Return (x, y) of the center of cell containing provided text 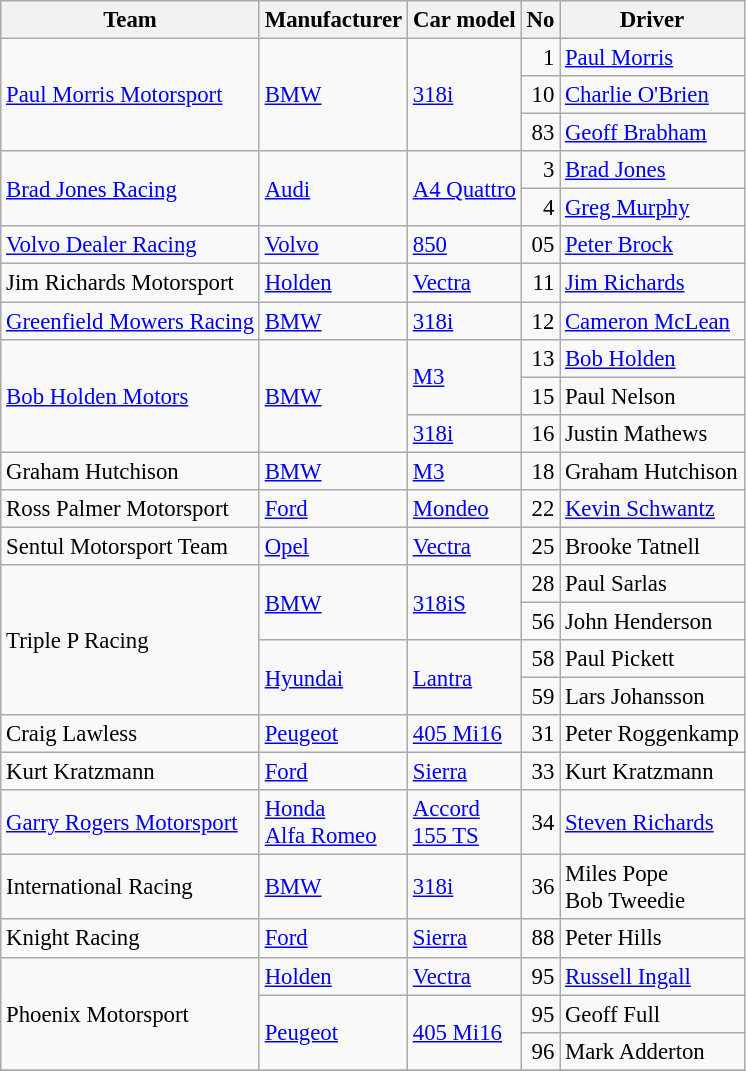
Paul Pickett (652, 659)
Paul Morris (652, 58)
56 (540, 621)
Geoff Brabham (652, 133)
96 (540, 1051)
John Henderson (652, 621)
36 (540, 888)
Greenfield Mowers Racing (130, 321)
HondaAlfa Romeo (333, 822)
Miles Pope Bob Tweedie (652, 888)
Jim Richards (652, 283)
Peter Brock (652, 245)
31 (540, 734)
Car model (464, 20)
A4 Quattro (464, 188)
13 (540, 358)
Justin Mathews (652, 433)
Phoenix Motorsport (130, 1014)
Audi (333, 188)
1 (540, 58)
33 (540, 772)
58 (540, 659)
16 (540, 433)
Mondeo (464, 509)
10 (540, 95)
Brooke Tatnell (652, 546)
Bob Holden Motors (130, 396)
Lantra (464, 678)
Hyundai (333, 678)
Paul Nelson (652, 396)
Mark Adderton (652, 1051)
Steven Richards (652, 822)
Peter Roggenkamp (652, 734)
Lars Johansson (652, 697)
12 (540, 321)
No (540, 20)
318iS (464, 602)
Charlie O'Brien (652, 95)
3 (540, 170)
Craig Lawless (130, 734)
11 (540, 283)
Garry Rogers Motorsport (130, 822)
22 (540, 509)
59 (540, 697)
International Racing (130, 888)
Sentul Motorsport Team (130, 546)
Manufacturer (333, 20)
Volvo Dealer Racing (130, 245)
25 (540, 546)
Accord155 TS (464, 822)
Geoff Full (652, 1014)
88 (540, 939)
4 (540, 208)
Brad Jones Racing (130, 188)
34 (540, 822)
Paul Morris Motorsport (130, 96)
18 (540, 471)
Brad Jones (652, 170)
Driver (652, 20)
28 (540, 584)
Opel (333, 546)
Greg Murphy (652, 208)
Paul Sarlas (652, 584)
Team (130, 20)
Knight Racing (130, 939)
05 (540, 245)
15 (540, 396)
850 (464, 245)
Bob Holden (652, 358)
Peter Hills (652, 939)
83 (540, 133)
Volvo (333, 245)
Kevin Schwantz (652, 509)
Cameron McLean (652, 321)
Russell Ingall (652, 976)
Jim Richards Motorsport (130, 283)
Ross Palmer Motorsport (130, 509)
Triple P Racing (130, 640)
